Output the [X, Y] coordinate of the center of the cell containing the given text.  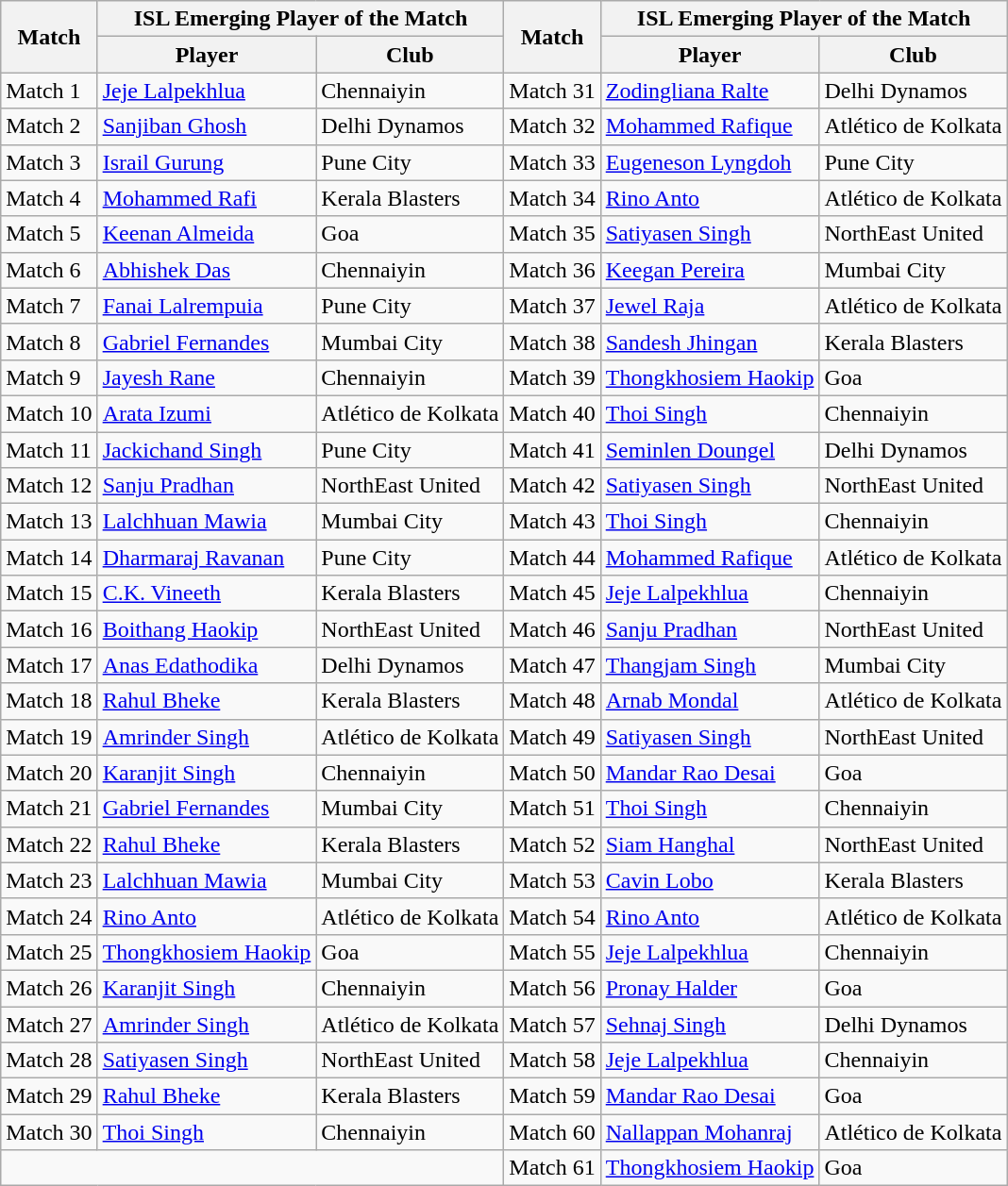
Match 56 [552, 988]
Match 24 [49, 916]
Match 7 [49, 306]
Match 6 [49, 270]
Sandesh Jhingan [710, 342]
Match 12 [49, 486]
Match 46 [552, 629]
Match 33 [552, 162]
Match 20 [49, 773]
Match 42 [552, 486]
Match 23 [49, 880]
Israil Gurung [207, 162]
Pronay Halder [710, 988]
Arata Izumi [207, 413]
Jewel Raja [710, 306]
Match 34 [552, 198]
Match 54 [552, 916]
Eugeneson Lyngdoh [710, 162]
Fanai Lalrempuia [207, 306]
Match 32 [552, 126]
Mohammed Rafi [207, 198]
Cavin Lobo [710, 880]
Match 3 [49, 162]
Boithang Haokip [207, 629]
Match 35 [552, 234]
Match 8 [49, 342]
Match 38 [552, 342]
Thangjam Singh [710, 665]
Match 17 [49, 665]
Match 13 [49, 522]
Match 1 [49, 91]
Match 14 [49, 558]
C.K. Vineeth [207, 593]
Match 52 [552, 844]
Sanjiban Ghosh [207, 126]
Match 59 [552, 1096]
Zodingliana Ralte [710, 91]
Match 53 [552, 880]
Match 57 [552, 1024]
Anas Edathodika [207, 665]
Match 5 [49, 234]
Match 21 [49, 809]
Match 39 [552, 377]
Match 28 [49, 1061]
Match 40 [552, 413]
Abhishek Das [207, 270]
Match 48 [552, 701]
Match 25 [49, 952]
Match 36 [552, 270]
Match 2 [49, 126]
Match 30 [49, 1132]
Seminlen Doungel [710, 450]
Match 10 [49, 413]
Match 15 [49, 593]
Sehnaj Singh [710, 1024]
Match 41 [552, 450]
Match 16 [49, 629]
Arnab Mondal [710, 701]
Match 26 [49, 988]
Match 44 [552, 558]
Match 45 [552, 593]
Keenan Almeida [207, 234]
Jayesh Rane [207, 377]
Jackichand Singh [207, 450]
Match 31 [552, 91]
Match 9 [49, 377]
Dharmaraj Ravanan [207, 558]
Match 11 [49, 450]
Match 50 [552, 773]
Match 18 [49, 701]
Match 58 [552, 1061]
Match 4 [49, 198]
Siam Hanghal [710, 844]
Match 19 [49, 737]
Match 27 [49, 1024]
Nallappan Mohanraj [710, 1132]
Match 49 [552, 737]
Match 43 [552, 522]
Match 60 [552, 1132]
Match 55 [552, 952]
Match 37 [552, 306]
Match 22 [49, 844]
Match 51 [552, 809]
Match 29 [49, 1096]
Keegan Pereira [710, 270]
Match 47 [552, 665]
Match 61 [552, 1168]
